Determine the (x, y) coordinate at the center of the cell enclosing the given text.  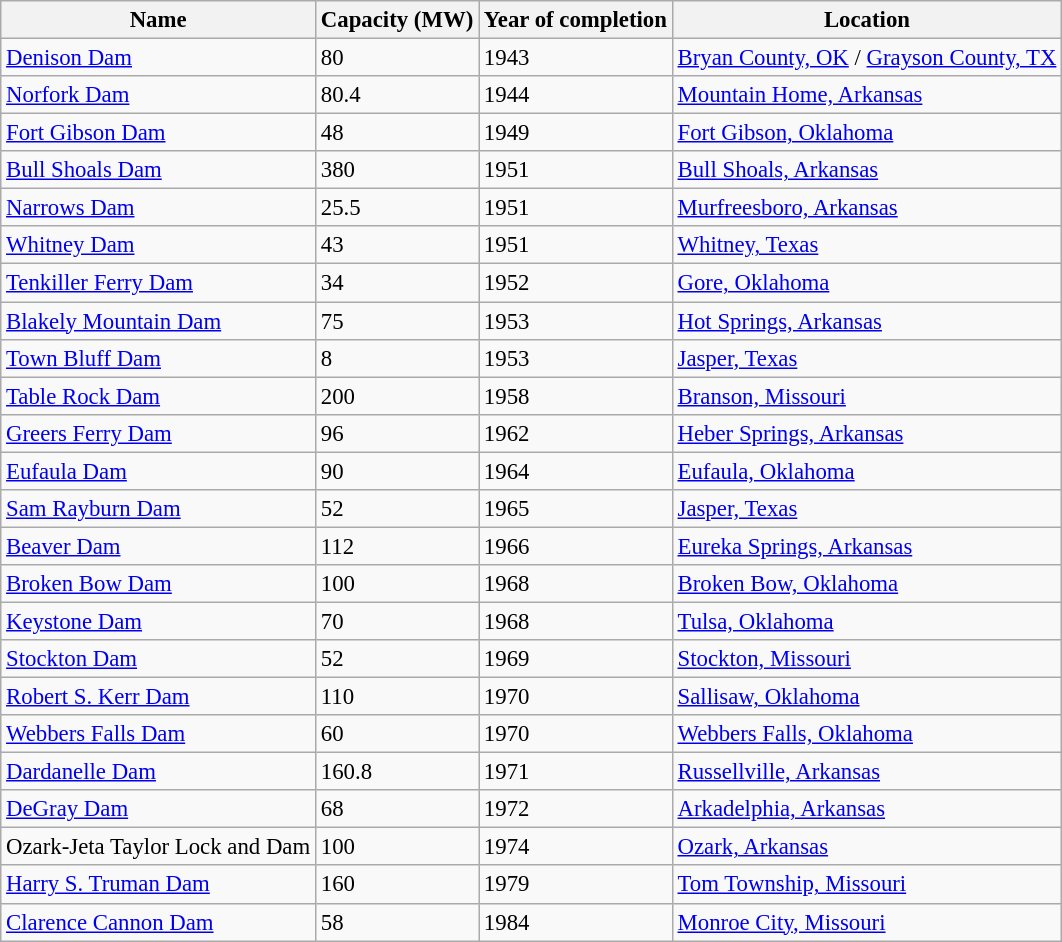
Table Rock Dam (158, 396)
Heber Springs, Arkansas (866, 433)
1969 (576, 659)
Tulsa, Oklahoma (866, 621)
1958 (576, 396)
Tom Township, Missouri (866, 885)
58 (396, 922)
96 (396, 433)
Norfork Dam (158, 95)
Ozark, Arkansas (866, 847)
Whitney Dam (158, 245)
Eufaula Dam (158, 471)
70 (396, 621)
Broken Bow, Oklahoma (866, 584)
1966 (576, 546)
1972 (576, 809)
Greers Ferry Dam (158, 433)
25.5 (396, 208)
Fort Gibson Dam (158, 133)
Keystone Dam (158, 621)
75 (396, 321)
Narrows Dam (158, 208)
1952 (576, 283)
Webbers Falls, Oklahoma (866, 734)
1965 (576, 509)
Tenkiller Ferry Dam (158, 283)
1949 (576, 133)
Mountain Home, Arkansas (866, 95)
110 (396, 697)
Arkadelphia, Arkansas (866, 809)
Monroe City, Missouri (866, 922)
160.8 (396, 772)
Whitney, Texas (866, 245)
Ozark-Jeta Taylor Lock and Dam (158, 847)
43 (396, 245)
Eufaula, Oklahoma (866, 471)
1979 (576, 885)
Stockton Dam (158, 659)
80.4 (396, 95)
200 (396, 396)
Russellville, Arkansas (866, 772)
1944 (576, 95)
Year of completion (576, 20)
1964 (576, 471)
68 (396, 809)
Fort Gibson, Oklahoma (866, 133)
Bryan County, OK / Grayson County, TX (866, 58)
Webbers Falls Dam (158, 734)
Beaver Dam (158, 546)
1984 (576, 922)
160 (396, 885)
Broken Bow Dam (158, 584)
34 (396, 283)
Sallisaw, Oklahoma (866, 697)
90 (396, 471)
Capacity (MW) (396, 20)
8 (396, 358)
Eureka Springs, Arkansas (866, 546)
112 (396, 546)
Bull Shoals Dam (158, 170)
Stockton, Missouri (866, 659)
1974 (576, 847)
1971 (576, 772)
Harry S. Truman Dam (158, 885)
Branson, Missouri (866, 396)
1962 (576, 433)
Clarence Cannon Dam (158, 922)
Robert S. Kerr Dam (158, 697)
1943 (576, 58)
Sam Rayburn Dam (158, 509)
DeGray Dam (158, 809)
Bull Shoals, Arkansas (866, 170)
Town Bluff Dam (158, 358)
80 (396, 58)
Location (866, 20)
Name (158, 20)
Dardanelle Dam (158, 772)
48 (396, 133)
60 (396, 734)
380 (396, 170)
Denison Dam (158, 58)
Murfreesboro, Arkansas (866, 208)
Hot Springs, Arkansas (866, 321)
Gore, Oklahoma (866, 283)
Blakely Mountain Dam (158, 321)
